Return (X, Y) of the center of cell containing provided text 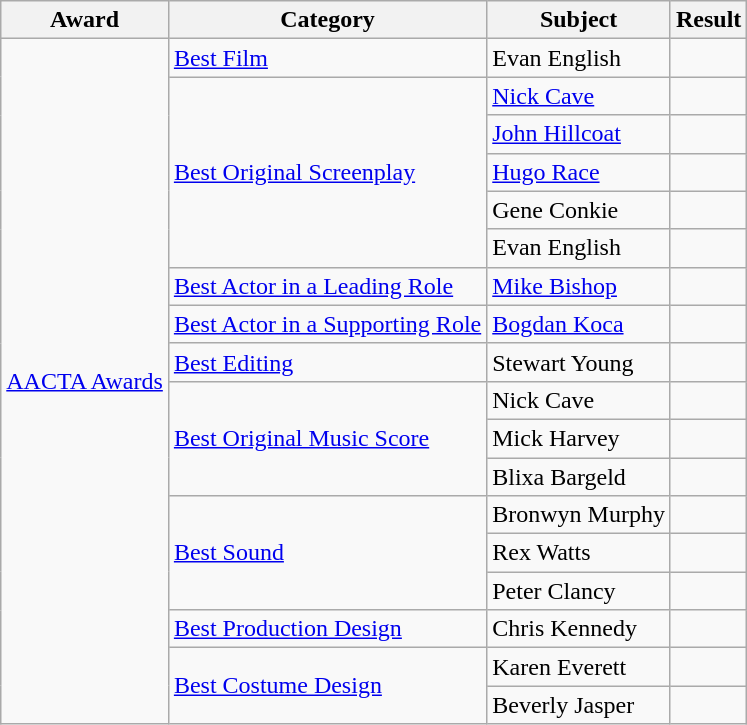
Mike Bishop (579, 286)
Best Actor in a Leading Role (327, 286)
Mick Harvey (579, 438)
Peter Clancy (579, 591)
AACTA Awards (85, 382)
Best Editing (327, 362)
Category (327, 20)
Chris Kennedy (579, 629)
Stewart Young (579, 362)
Rex Watts (579, 553)
Bogdan Koca (579, 324)
Best Original Screenplay (327, 172)
John Hillcoat (579, 134)
Best Original Music Score (327, 438)
Gene Conkie (579, 210)
Best Production Design (327, 629)
Award (85, 20)
Best Costume Design (327, 686)
Hugo Race (579, 172)
Subject (579, 20)
Result (708, 20)
Best Film (327, 58)
Bronwyn Murphy (579, 515)
Best Actor in a Supporting Role (327, 324)
Best Sound (327, 553)
Beverly Jasper (579, 705)
Blixa Bargeld (579, 477)
Karen Everett (579, 667)
